Capture the cell that displays the provided text and extract its (x, y) central coordinate. 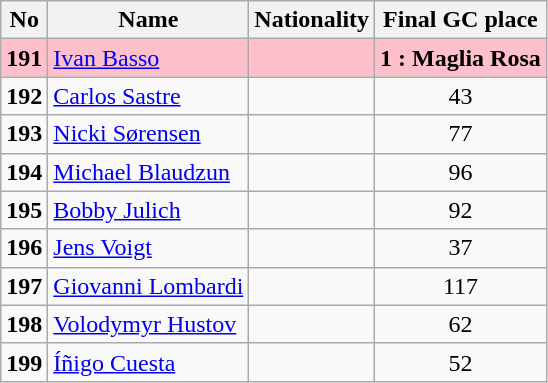
Íñigo Cuesta (148, 362)
195 (24, 210)
No (24, 20)
43 (461, 96)
Carlos Sastre (148, 96)
Volodymyr Hustov (148, 324)
199 (24, 362)
197 (24, 286)
Giovanni Lombardi (148, 286)
193 (24, 134)
1 : Maglia Rosa (461, 58)
62 (461, 324)
194 (24, 172)
Final GC place (461, 20)
196 (24, 248)
Nationality (312, 20)
77 (461, 134)
Bobby Julich (148, 210)
96 (461, 172)
Jens Voigt (148, 248)
Ivan Basso (148, 58)
92 (461, 210)
198 (24, 324)
52 (461, 362)
117 (461, 286)
191 (24, 58)
192 (24, 96)
37 (461, 248)
Name (148, 20)
Nicki Sørensen (148, 134)
Michael Blaudzun (148, 172)
